For the text-containing cell, return its midpoint in [X, Y] coordinate format. 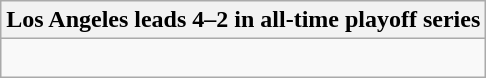
Los Angeles leads 4–2 in all-time playoff series [244, 20]
